Return the (x, y) coordinate for the center point of the cell that contains the specified text.  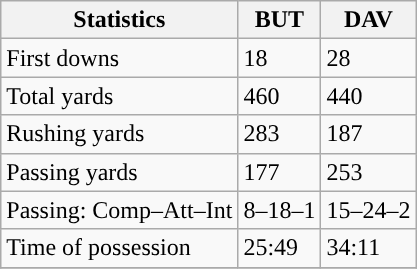
Passing: Comp–Att–Int (120, 210)
Total yards (120, 96)
Statistics (120, 20)
177 (280, 172)
Time of possession (120, 248)
DAV (368, 20)
15–24–2 (368, 210)
8–18–1 (280, 210)
460 (280, 96)
Rushing yards (120, 134)
Passing yards (120, 172)
187 (368, 134)
253 (368, 172)
440 (368, 96)
25:49 (280, 248)
28 (368, 58)
34:11 (368, 248)
18 (280, 58)
BUT (280, 20)
283 (280, 134)
First downs (120, 58)
